Return (X, Y) of the center of cell containing provided text 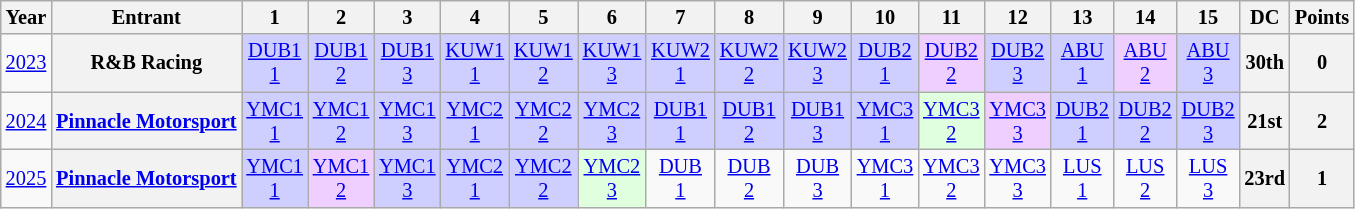
30th (1265, 63)
10 (885, 17)
21st (1265, 121)
LUS2 (1146, 178)
15 (1208, 17)
R&B Racing (146, 63)
13 (1082, 17)
0 (1322, 63)
ABU2 (1146, 63)
12 (1017, 17)
2025 (26, 178)
KUW12 (544, 63)
Entrant (146, 17)
ABU3 (1208, 63)
LUS3 (1208, 178)
Year (26, 17)
KUW21 (680, 63)
4 (474, 17)
DUB3 (818, 178)
9 (818, 17)
14 (1146, 17)
DUB2 (750, 178)
6 (612, 17)
KUW11 (474, 63)
LUS1 (1082, 178)
8 (750, 17)
2023 (26, 63)
DUB1 (680, 178)
3 (407, 17)
DC (1265, 17)
KUW23 (818, 63)
11 (951, 17)
7 (680, 17)
23rd (1265, 178)
5 (544, 17)
KUW13 (612, 63)
2024 (26, 121)
Points (1322, 17)
KUW22 (750, 63)
ABU1 (1082, 63)
